Pinpoint the cell where the given text exists, returning its (X, Y) midpoint coordinate. 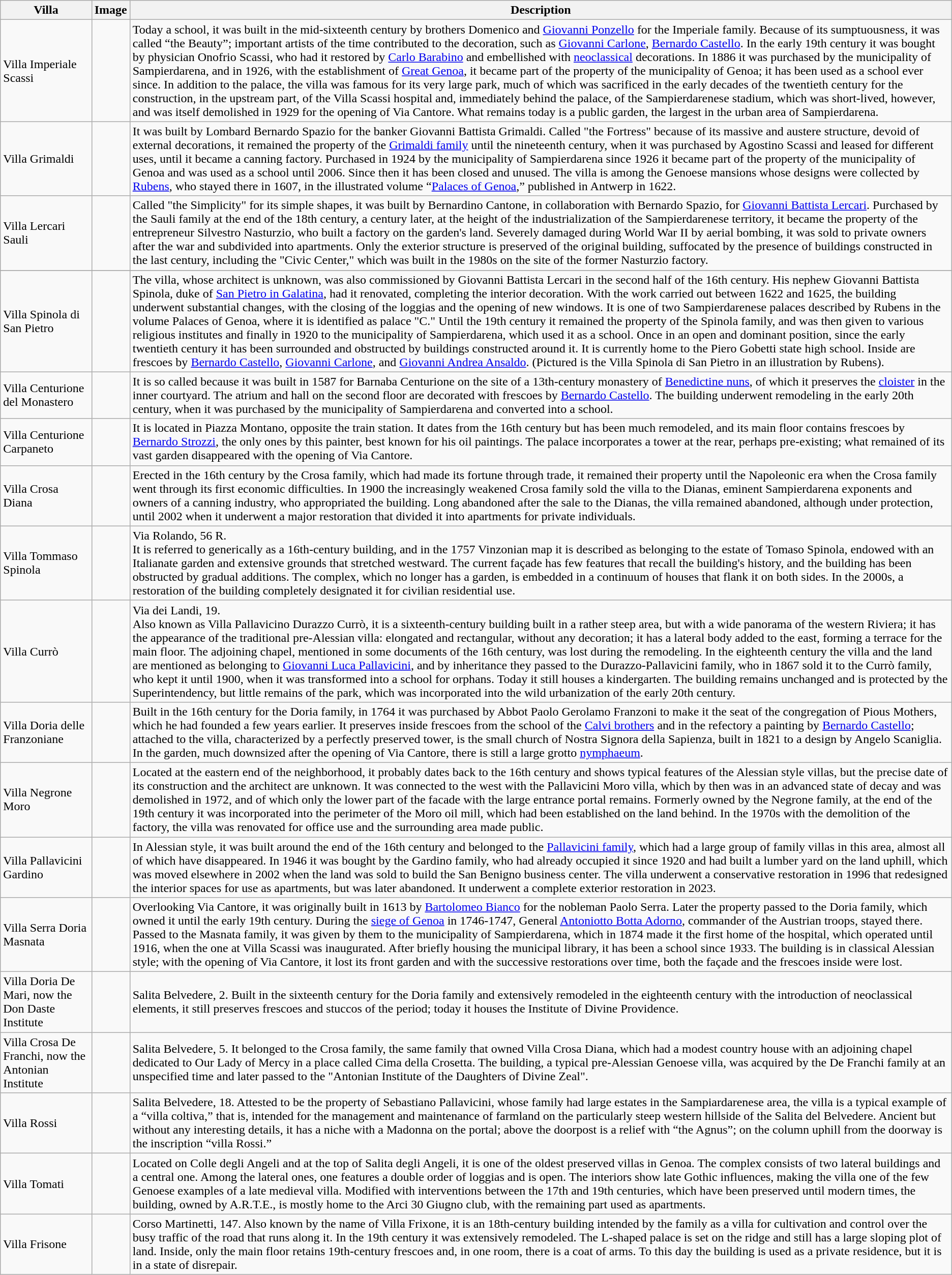
Villa Tomati (46, 1184)
Villa Spinola di San Pietro (46, 321)
Villa Negrone Moro (46, 799)
Villa Centurione Carpaneto (46, 442)
Villa Crosa De Franchi, now the Antonian Institute (46, 1063)
Villa Doria delle Franzoniane (46, 732)
Villa Centurione del Monastero (46, 395)
Villa Currò (46, 651)
Villa Tommaso Spinola (46, 563)
Villa Imperiale Scassi (46, 71)
Villa Doria De Mari, now the Don Daste Institute (46, 1002)
Villa Serra Doria Masnata (46, 935)
Villa Frisone (46, 1244)
Description (541, 10)
Image (111, 10)
Villa Grimaldi (46, 159)
Villa Pallavicini Gardino (46, 868)
Villa Rossi (46, 1123)
Villa (46, 10)
Villa Crosa Diana (46, 495)
Villa Lercari Sauli (46, 233)
